Scan for the cell matching the given text and deliver its [X, Y] coordinate at center. 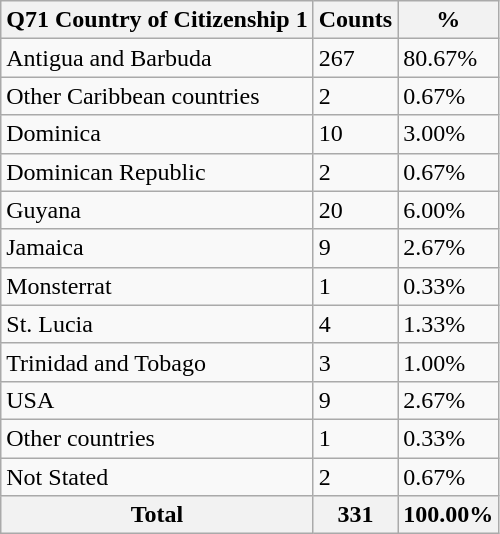
Not Stated [157, 477]
Other Caribbean countries [157, 96]
Antigua and Barbuda [157, 58]
10 [355, 134]
4 [355, 324]
% [448, 20]
Other countries [157, 438]
St. Lucia [157, 324]
3.00% [448, 134]
1.33% [448, 324]
Monsterrat [157, 286]
6.00% [448, 210]
Counts [355, 20]
3 [355, 362]
Q71 Country of Citizenship 1 [157, 20]
80.67% [448, 58]
20 [355, 210]
Jamaica [157, 248]
Dominican Republic [157, 172]
331 [355, 515]
1.00% [448, 362]
Trinidad and Tobago [157, 362]
Total [157, 515]
Dominica [157, 134]
Guyana [157, 210]
USA [157, 400]
267 [355, 58]
100.00% [448, 515]
